Identify which cell holds the provided text, then report its [x, y] central coordinate. 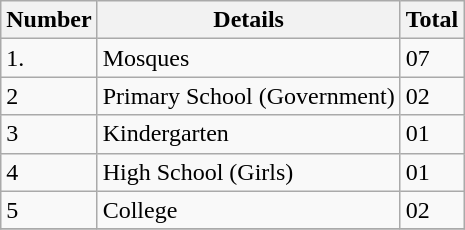
Number [49, 20]
Details [248, 20]
07 [432, 58]
High School (Girls) [248, 172]
Mosques [248, 58]
1. [49, 58]
Total [432, 20]
5 [49, 210]
Primary School (Government) [248, 96]
Kindergarten [248, 134]
4 [49, 172]
College [248, 210]
3 [49, 134]
2 [49, 96]
